Capture the cell that displays the provided text and extract its [X, Y] central coordinate. 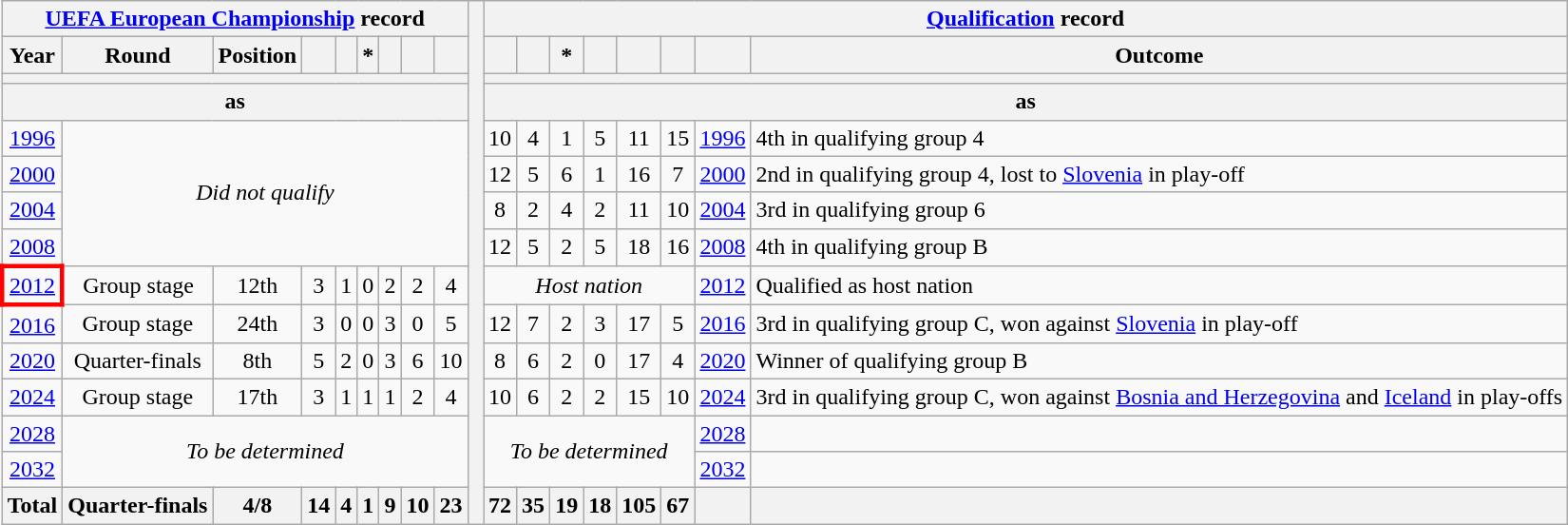
17th [258, 397]
105 [639, 506]
Host nation [589, 285]
Position [258, 55]
12th [258, 285]
24th [258, 324]
2nd in qualifying group 4, lost to Slovenia in play-off [1159, 174]
72 [500, 506]
Qualified as host nation [1159, 285]
4/8 [258, 506]
67 [679, 506]
4th in qualifying group 4 [1159, 138]
Total [32, 506]
14 [319, 506]
Did not qualify [265, 193]
3rd in qualifying group 6 [1159, 210]
UEFA European Championship record [235, 19]
9 [390, 506]
8th [258, 360]
3rd in qualifying group C, won against Slovenia in play-off [1159, 324]
3rd in qualifying group C, won against Bosnia and Herzegovina and Iceland in play-offs [1159, 397]
Outcome [1159, 55]
35 [534, 506]
19 [566, 506]
23 [450, 506]
4th in qualifying group B [1159, 247]
Year [32, 55]
Round [138, 55]
Qualification record [1026, 19]
Winner of qualifying group B [1159, 360]
